Find where the given text appears and provide that cell's center as [X, Y] coordinate. 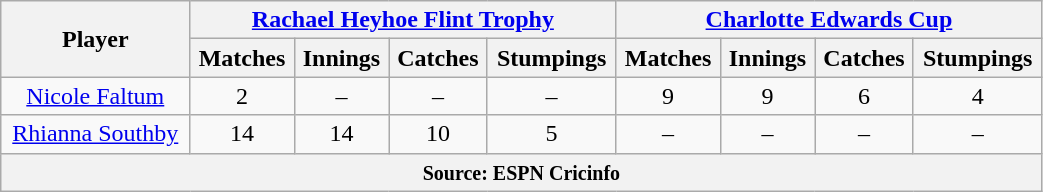
Nicole Faltum [96, 96]
Source: ESPN Cricinfo [522, 172]
Rhianna Southby [96, 134]
10 [438, 134]
4 [978, 96]
Charlotte Edwards Cup [829, 20]
6 [864, 96]
2 [242, 96]
Player [96, 39]
5 [552, 134]
Rachael Heyhoe Flint Trophy [403, 20]
